Capture the cell that displays the provided text and extract its (X, Y) central coordinate. 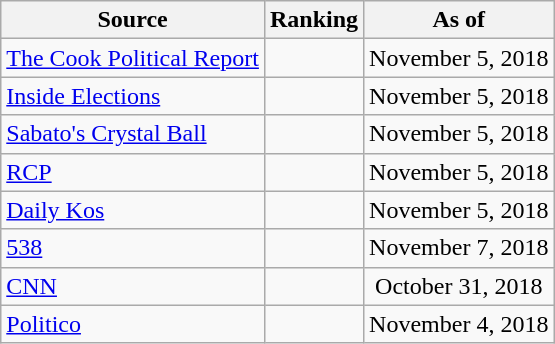
November 4, 2018 (459, 324)
538 (133, 248)
Sabato's Crystal Ball (133, 134)
RCP (133, 172)
Inside Elections (133, 96)
November 7, 2018 (459, 248)
October 31, 2018 (459, 286)
Source (133, 20)
As of (459, 20)
Politico (133, 324)
The Cook Political Report (133, 58)
Daily Kos (133, 210)
Ranking (314, 20)
CNN (133, 286)
